Detect which cell encompasses the target text, then output its (X, Y) center coordinate. 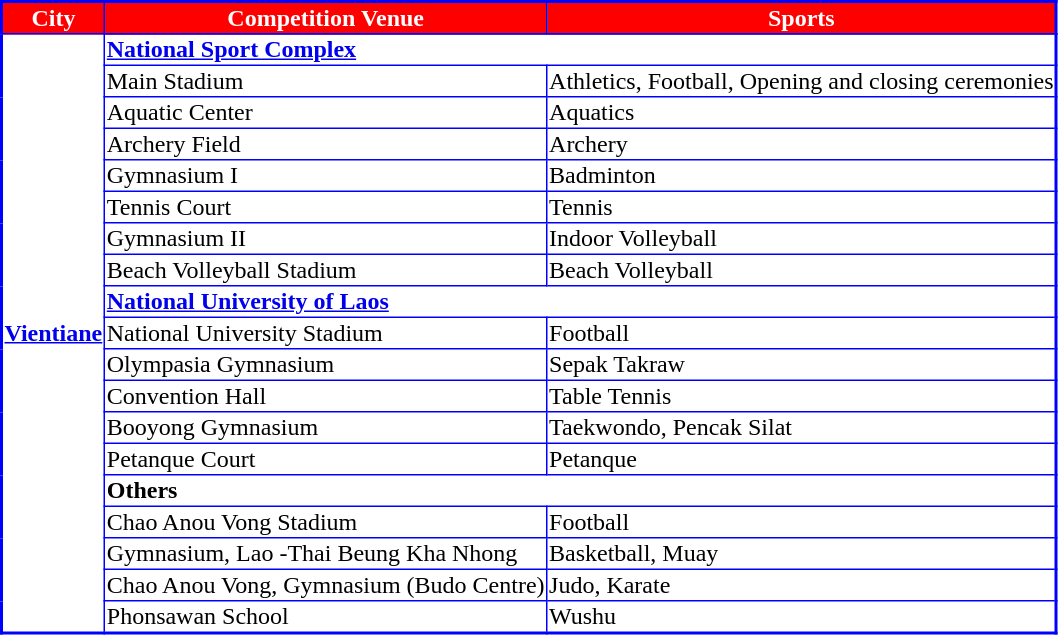
Beach Volleyball (802, 270)
Olympasia Gymnasium (326, 365)
Convention Hall (326, 396)
Petanque Court (326, 459)
Beach Volleyball Stadium (326, 270)
Vientiane (54, 334)
Aquatics (802, 113)
Gymnasium, Lao -Thai Beung Kha Nhong (326, 554)
Archery (802, 144)
Booyong Gymnasium (326, 428)
Wushu (802, 617)
National University of Laos (581, 302)
Indoor Volleyball (802, 239)
Archery Field (326, 144)
Petanque (802, 459)
Competition Venue (326, 18)
Phonsawan School (326, 617)
City (54, 18)
Chao Anou Vong, Gymnasium (Budo Centre) (326, 585)
Main Stadium (326, 81)
Table Tennis (802, 396)
National University Stadium (326, 333)
Gymnasium II (326, 239)
Sepak Takraw (802, 365)
Sports (802, 18)
Others (581, 491)
Tennis Court (326, 207)
Basketball, Muay (802, 554)
National Sport Complex (581, 50)
Badminton (802, 176)
Judo, Karate (802, 585)
Gymnasium I (326, 176)
Aquatic Center (326, 113)
Athletics, Football, Opening and closing ceremonies (802, 81)
Chao Anou Vong Stadium (326, 522)
Tennis (802, 207)
Taekwondo, Pencak Silat (802, 428)
